Capture the cell that displays the provided text and extract its (x, y) central coordinate. 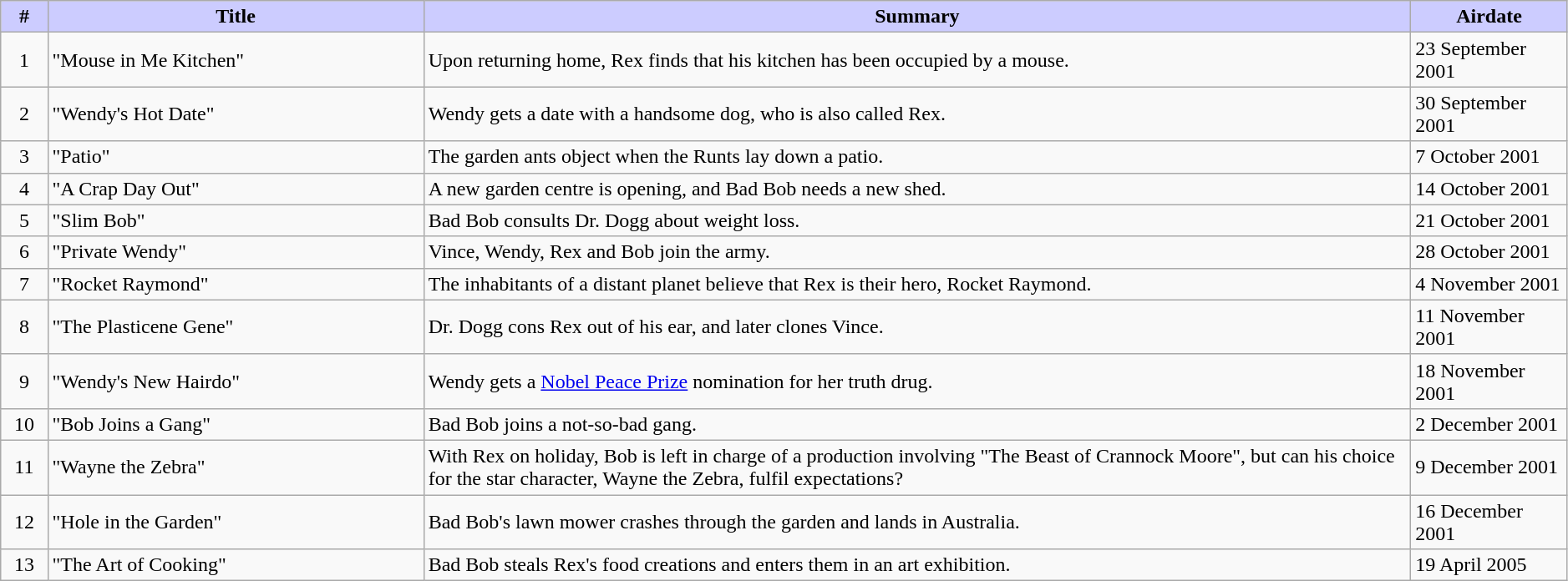
13 (24, 565)
4 (24, 189)
"Mouse in Me Kitchen" (236, 60)
3 (24, 157)
Wendy gets a date with a handsome dog, who is also called Rex. (917, 114)
14 October 2001 (1489, 189)
The garden ants object when the Runts lay down a patio. (917, 157)
18 November 2001 (1489, 381)
"Patio" (236, 157)
Bad Bob steals Rex's food creations and enters them in an art exhibition. (917, 565)
Bad Bob's lawn mower crashes through the garden and lands in Australia. (917, 521)
"Private Wendy" (236, 252)
"Wayne the Zebra" (236, 467)
7 (24, 284)
"A Crap Day Out" (236, 189)
16 December 2001 (1489, 521)
11 (24, 467)
Wendy gets a Nobel Peace Prize nomination for her truth drug. (917, 381)
6 (24, 252)
# (24, 17)
8 (24, 327)
"Hole in the Garden" (236, 521)
"Rocket Raymond" (236, 284)
"Slim Bob" (236, 220)
"The Plasticene Gene" (236, 327)
Airdate (1489, 17)
Vince, Wendy, Rex and Bob join the army. (917, 252)
"Bob Joins a Gang" (236, 424)
9 (24, 381)
19 April 2005 (1489, 565)
21 October 2001 (1489, 220)
9 December 2001 (1489, 467)
"The Art of Cooking" (236, 565)
The inhabitants of a distant planet believe that Rex is their hero, Rocket Raymond. (917, 284)
12 (24, 521)
Dr. Dogg cons Rex out of his ear, and later clones Vince. (917, 327)
2 December 2001 (1489, 424)
1 (24, 60)
11 November 2001 (1489, 327)
4 November 2001 (1489, 284)
"Wendy's Hot Date" (236, 114)
Title (236, 17)
5 (24, 220)
Bad Bob consults Dr. Dogg about weight loss. (917, 220)
"Wendy's New Hairdo" (236, 381)
10 (24, 424)
28 October 2001 (1489, 252)
30 September 2001 (1489, 114)
7 October 2001 (1489, 157)
Upon returning home, Rex finds that his kitchen has been occupied by a mouse. (917, 60)
Summary (917, 17)
2 (24, 114)
A new garden centre is opening, and Bad Bob needs a new shed. (917, 189)
23 September 2001 (1489, 60)
Bad Bob joins a not-so-bad gang. (917, 424)
